Capture the cell that displays the provided text and extract its (x, y) central coordinate. 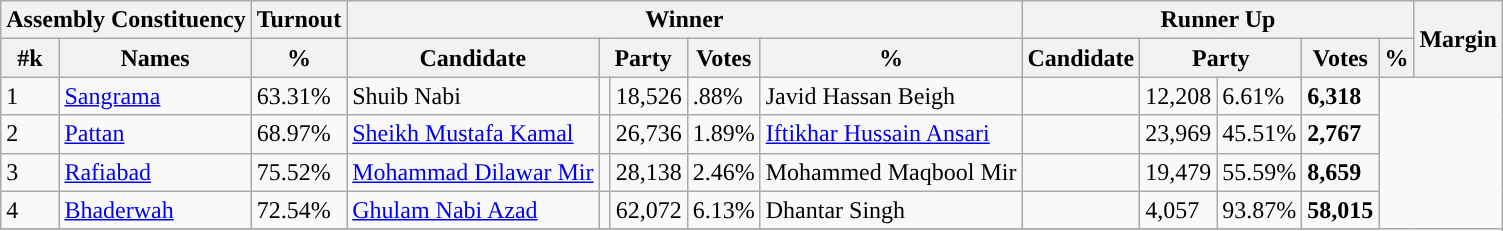
63.31% (299, 96)
Assembly Constituency (126, 20)
Iftikhar Hussain Ansari (891, 134)
Runner Up (1218, 20)
Shuib Nabi (473, 96)
4 (30, 210)
1 (30, 96)
75.52% (299, 172)
Names (155, 58)
62,072 (648, 210)
Mohammed Maqbool Mir (891, 172)
2,767 (1340, 134)
#k (30, 58)
58,015 (1340, 210)
45.51% (1260, 134)
Pattan (155, 134)
6.61% (1260, 96)
19,479 (1178, 172)
2 (30, 134)
Sheikh Mustafa Kamal (473, 134)
Margin (1458, 39)
6.13% (724, 210)
4,057 (1178, 210)
Dhantar Singh (891, 210)
1.89% (724, 134)
2.46% (724, 172)
26,736 (648, 134)
8,659 (1340, 172)
18,526 (648, 96)
23,969 (1178, 134)
Ghulam Nabi Azad (473, 210)
6,318 (1340, 96)
93.87% (1260, 210)
68.97% (299, 134)
Winner (684, 20)
55.59% (1260, 172)
28,138 (648, 172)
12,208 (1178, 96)
Javid Hassan Beigh (891, 96)
3 (30, 172)
Bhaderwah (155, 210)
Mohammad Dilawar Mir (473, 172)
Sangrama (155, 96)
.88% (724, 96)
Turnout (299, 20)
Rafiabad (155, 172)
72.54% (299, 210)
